Extract the (x, y) coordinate from the center of the cell holding the provided text.  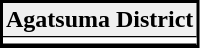
Agatsuma District (100, 20)
